Capture the cell that displays the provided text and extract its [x, y] central coordinate. 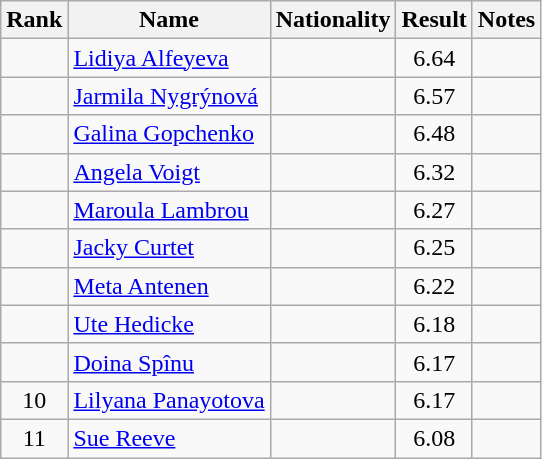
6.25 [434, 248]
6.27 [434, 210]
Sue Reeve [169, 438]
Galina Gopchenko [169, 134]
6.22 [434, 286]
Notes [506, 20]
Ute Hedicke [169, 324]
Nationality [333, 20]
Rank [34, 20]
Result [434, 20]
Meta Antenen [169, 286]
Lidiya Alfeyeva [169, 58]
6.64 [434, 58]
Name [169, 20]
Angela Voigt [169, 172]
Jacky Curtet [169, 248]
6.57 [434, 96]
6.32 [434, 172]
6.48 [434, 134]
Maroula Lambrou [169, 210]
Lilyana Panayotova [169, 400]
10 [34, 400]
6.08 [434, 438]
Doina Spînu [169, 362]
Jarmila Nygrýnová [169, 96]
6.18 [434, 324]
11 [34, 438]
